Detect which cell encompasses the target text, then output its [x, y] center coordinate. 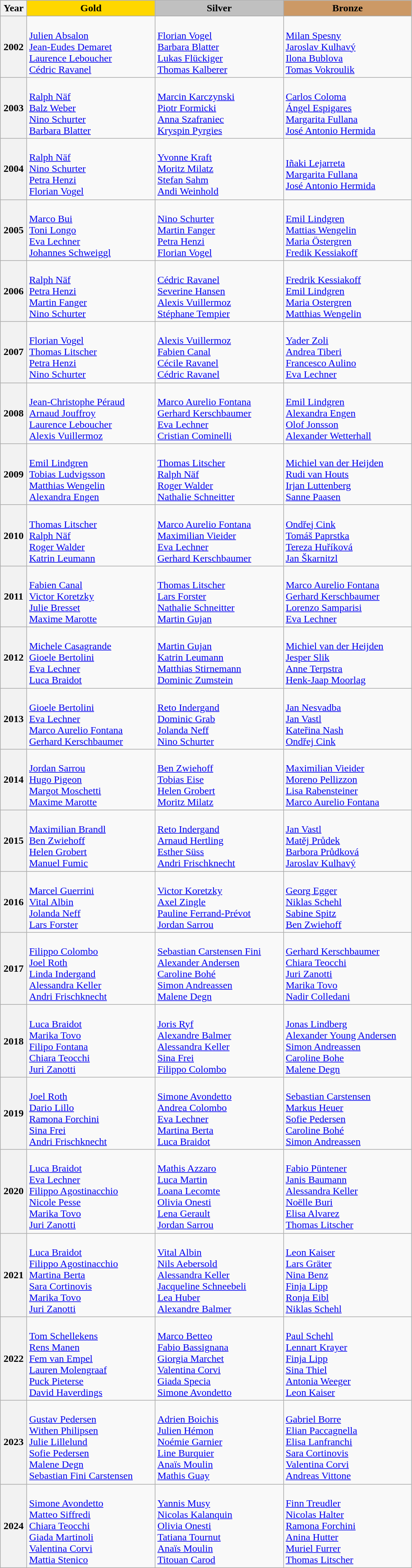
Vital AlbinNils AebersoldAlessandra KellerJacqueline SchneebeliLea HuberAlexandre Balmer [219, 1275]
2012 [13, 657]
Alexis Vuillermoz Fabien Canal Cécile Ravanel Cédric Ravanel [219, 352]
Jean-Christophe Péraud Arnaud Jouffroy Laurence Leboucher Alexis Vuillermoz [91, 413]
2006 [13, 291]
Michiel van der Heijden Jesper Slik Anne Terpstra Henk-Jaap Moorlag [348, 657]
2016 [13, 902]
Ralph Näf Nino Schurter Petra Henzi Florian Vogel [91, 169]
Fredrik Kessiakoff Emil Lindgren Maria Ostergren Matthias Wengelin [348, 291]
Thomas Litscher Lars Forster Nathalie Schneitter Martin Gujan [219, 596]
2021 [13, 1275]
Thomas Litscher Ralph Näf Roger Walder Katrin Leumann [91, 535]
2008 [13, 413]
Emil Lindgren Tobias Ludvigsson Matthias Wengelin Alexandra Engen [91, 474]
Cédric Ravanel Severine Hansen Alexis Vuillermoz Stéphane Tempier [219, 291]
Fabien Canal Victor Koretzky Julie Bresset Maxime Marotte [91, 596]
Ralph Näf Balz Weber Nino Schurter Barbara Blatter [91, 108]
Michele Casagrande Gioele Bertolini Eva Lechner Luca Braidot [91, 657]
Gold [91, 8]
2019 [13, 1113]
2002 [13, 47]
Emil Lindgren Mattias Wengelin Maria Östergren Fredik Kessiakoff [348, 230]
2020 [13, 1191]
Georg Egger Niklas Schehl Sabine Spitz Ben Zwiehoff [348, 902]
Luca Braidot Marika Tovo Filipo Fontana Chiara Teocchi Juri Zanotti [91, 1041]
2024 [13, 1526]
Silver [219, 8]
Reto Indergand Arnaud Hertling Esther Süss Andri Frischknecht [219, 841]
Nino Schurter Martin Fanger Petra Henzi Florian Vogel [219, 230]
Joris Ryf Alexandre Balmer Alessandra Keller Sina Frei Filippo Colombo [219, 1041]
Yader Zoli Andrea Tiberi Francesco Aulino Eva Lechner [348, 352]
2022 [13, 1359]
2018 [13, 1041]
Ralph Näf Petra Henzi Martin Fanger Nino Schurter [91, 291]
Florian Vogel Thomas Litscher Petra Henzi Nino Schurter [91, 352]
Marcel Guerrini Vital Albin Jolanda Neff Lars Forster [91, 902]
Jonas Lindberg Alexander Young Andersen Simon Andreassen Caroline Bohe Malene Degn [348, 1041]
Mathis AzzaroLuca MartinLoana LecomteOlivia OnestiLena GeraultJordan Sarrou [219, 1191]
Sebastian Carstensen FiniAlexander AndersenCaroline BohéSimon AndreassenMalene Degn [219, 968]
2011 [13, 596]
Carlos Coloma Ángel Espigares Margarita Fullana José Antonio Hermida [348, 108]
2003 [13, 108]
Tom SchellekensRens ManenFem van EmpelLauren MolengraafPuck PieterseDavid Haverdings [91, 1359]
Gerhard KerschbaumerChiara TeocchiJuri ZanottiMarika TovoNadir Colledani [348, 968]
2013 [13, 719]
Maximilian Vieider Moreno Pellizzon Lisa Rabensteiner Marco Aurelio Fontana [348, 780]
Yannis MusyNicolas KalanquinOlivia OnestiTatiana TournutAnaïs MoulinTitouan Carod [219, 1526]
2023 [13, 1442]
Gabriel BorreElian PaccagnellaElisa LanfranchiSara CortinovisValentina CorviAndreas Vittone [348, 1442]
Joel RothDario LilloRamona ForchiniSina FreiAndri Frischknecht [91, 1113]
Simone AvondettoAndrea ColomboEva LechnerMartina BertaLuca Braidot [219, 1113]
Bronze [348, 8]
Emil Lindgren Alexandra Engen Olof Jonsson Alexander Wetterhall [348, 413]
Victor Koretzky Axel Zingle Pauline Ferrand-Prévot Jordan Sarrou [219, 902]
Florian Vogel Barbara Blatter Lukas Flückiger Thomas Kalberer [219, 47]
Marco Aurelio Fontana Gerhard Kerschbaumer Lorenzo Samparisi Eva Lechner [348, 596]
Michiel van der Heijden Rudi van Houts Irjan Luttenberg Sanne Paasen [348, 474]
Gustav PedersenWithen PhilipsenJulie LillelundSofie PedersenMalene DegnSebastian Fini Carstensen [91, 1442]
Gioele Bertolini Eva Lechner Marco Aurelio Fontana Gerhard Kerschbaumer [91, 719]
Martin Gujan Katrin Leumann Matthias Stirnemann Dominic Zumstein [219, 657]
Marcin Karczynski Piotr Formicki Anna Szafraniec Kryspin Pyrgies [219, 108]
Ben Zwiehoff Tobias Eise Helen Grobert Moritz Milatz [219, 780]
Jan Vastl Matěj Průdek Barbora Průdková Jaroslav Kulhavý [348, 841]
Marco Aurelio Fontana Gerhard Kerschbaumer Eva Lechner Cristian Cominelli [219, 413]
2005 [13, 230]
2009 [13, 474]
Ondřej Cink Tomáš Paprstka Tereza Huříková Jan Škarnitzl [348, 535]
Paul SchehlLennart KrayerFinja LippSina ThielAntonia WeegerLeon Kaiser [348, 1359]
Simone AvondettoMatteo SiffrediChiara TeocchiGiada MartinoliValentina CorviMattia Stenico [91, 1526]
Julien Absalon Jean-Eudes Demaret Laurence Leboucher Cédric Ravanel [91, 47]
Iñaki Lejarreta Margarita Fullana José Antonio Hermida [348, 169]
Jordan Sarrou Hugo Pigeon Margot Moschetti Maxime Marotte [91, 780]
Adrien BoichisJulien HémonNoémie GarnierLine BurquierAnaïs MoulinMathis Guay [219, 1442]
Marco Bui Toni Longo Eva Lechner Johannes Schweiggl [91, 230]
Marco BetteoFabio BassignanaGiorgia MarchetValentina CorviGiada SpeciaSimone Avondetto [219, 1359]
Marco Aurelio Fontana Maximilian Vieider Eva Lechner Gerhard Kerschbaumer [219, 535]
Maximilian Brandl Ben Zwiehoff Helen Grobert Manuel Fumic [91, 841]
2014 [13, 780]
Sebastian CarstensenMarkus HeuerSofie PedersenCaroline BohéSimon Andreassen [348, 1113]
Finn TreudlerNicolas HalterRamona ForchiniAnina HutterMuriel FurrerThomas Litscher [348, 1526]
2017 [13, 968]
2007 [13, 352]
Fabio PüntenerJanis BaumannAlessandra KellerNoëlle BuriElisa AlvarezThomas Litscher [348, 1191]
Luca BraidotEva LechnerFilippo AgostinacchioNicole PesseMarika TovoJuri Zanotti [91, 1191]
Leon KaiserLars GräterNina BenzFinja LippRonja EiblNiklas Schehl [348, 1275]
Luca BraidotFilippo AgostinacchioMartina BertaSara CortinovisMarika TovoJuri Zanotti [91, 1275]
Milan Spesny Jaroslav Kulhavý Ilona Bublova Tomas Vokroulik [348, 47]
Yvonne Kraft Moritz Milatz Stefan Sahm Andi Weinhold [219, 169]
Year [13, 8]
Filippo ColomboJoel RothLinda IndergandAlessandra KellerAndri Frischknecht [91, 968]
Thomas Litscher Ralph Näf Roger Walder Nathalie Schneitter [219, 474]
2004 [13, 169]
2010 [13, 535]
Reto Indergand Dominic Grab Jolanda Neff Nino Schurter [219, 719]
2015 [13, 841]
Jan Nesvadba Jan Vastl Kateřina Nash Ondřej Cink [348, 719]
